Determine the [X, Y] coordinate at the center of the cell enclosing the given text.  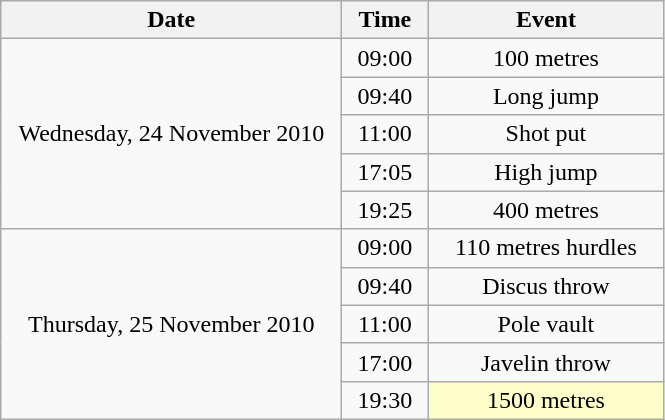
110 metres hurdles [546, 248]
Wednesday, 24 November 2010 [172, 134]
Thursday, 25 November 2010 [172, 324]
19:30 [385, 400]
Event [546, 20]
Discus throw [546, 286]
Time [385, 20]
19:25 [385, 210]
Date [172, 20]
Javelin throw [546, 362]
Pole vault [546, 324]
High jump [546, 172]
1500 metres [546, 400]
Long jump [546, 96]
17:00 [385, 362]
Shot put [546, 134]
400 metres [546, 210]
100 metres [546, 58]
17:05 [385, 172]
